Find where the given text appears and provide that cell's center as [x, y] coordinate. 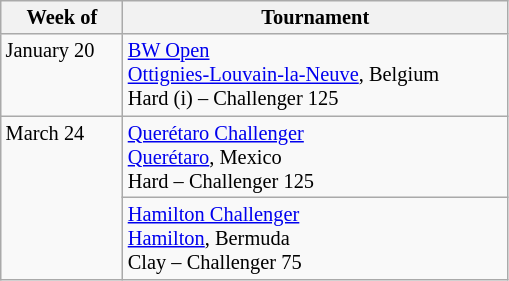
Tournament [316, 17]
March 24 [62, 198]
January 20 [62, 75]
Week of [62, 17]
Hamilton ChallengerHamilton, Bermuda Clay – Challenger 75 [316, 238]
BW OpenOttignies-Louvain-la-Neuve, Belgium Hard (i) – Challenger 125 [316, 75]
Querétaro ChallengerQuerétaro, Mexico Hard – Challenger 125 [316, 157]
